Return the [X, Y] coordinate for the center point of the cell that contains the specified text.  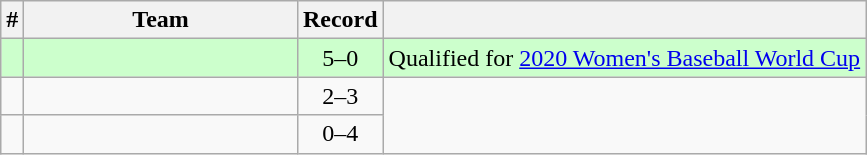
Record [340, 20]
5–0 [340, 58]
# [12, 20]
0–4 [340, 134]
Qualified for 2020 Women's Baseball World Cup [624, 58]
Team [161, 20]
2–3 [340, 96]
